Output the [X, Y] coordinate of the center of the cell containing the given text.  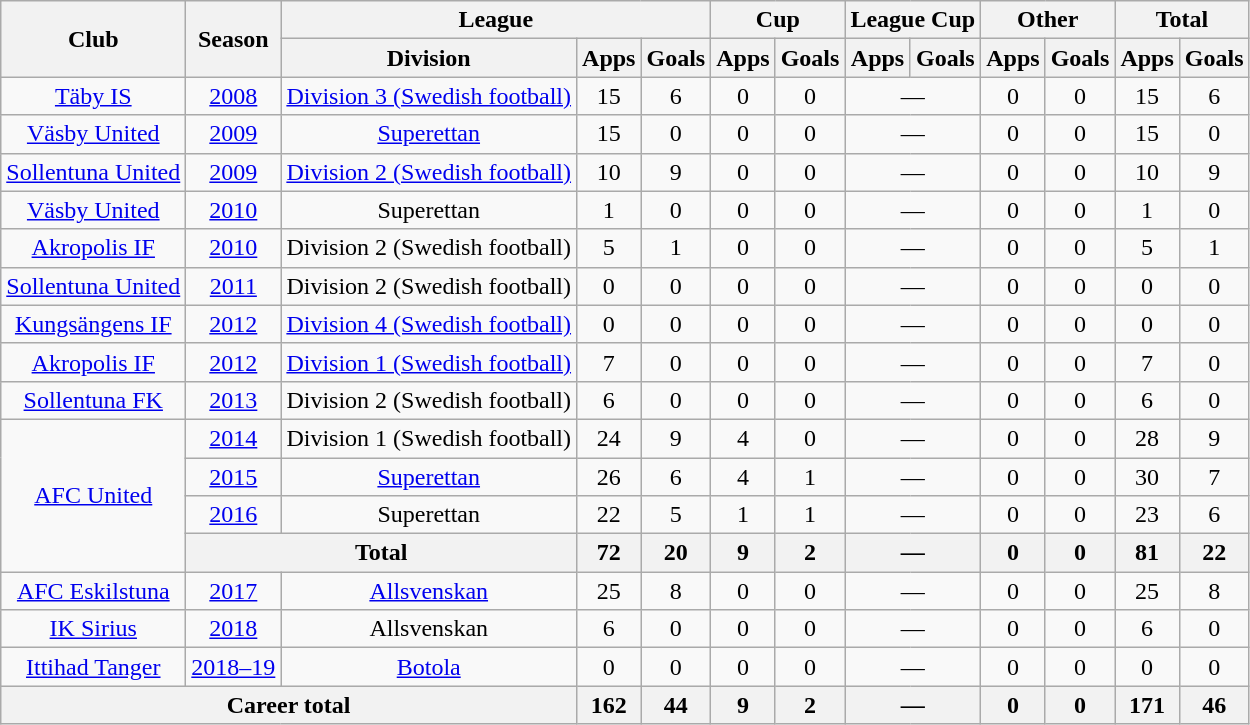
Kungsängens IF [94, 324]
2008 [234, 96]
Division 3 (Swedish football) [429, 96]
24 [609, 438]
23 [1147, 515]
2015 [234, 477]
2018–19 [234, 667]
171 [1147, 705]
2013 [234, 400]
Täby IS [94, 96]
2018 [234, 629]
162 [609, 705]
League Cup [913, 20]
2014 [234, 438]
League [496, 20]
72 [609, 553]
30 [1147, 477]
Season [234, 39]
Other [1048, 20]
28 [1147, 438]
2011 [234, 286]
26 [609, 477]
2017 [234, 591]
2016 [234, 515]
AFC Eskilstuna [94, 591]
44 [676, 705]
AFC United [94, 495]
Division 4 (Swedish football) [429, 324]
46 [1214, 705]
Sollentuna FK [94, 400]
Division [429, 58]
Club [94, 39]
Ittihad Tanger [94, 667]
Cup [778, 20]
Botola [429, 667]
20 [676, 553]
IK Sirius [94, 629]
Career total [289, 705]
81 [1147, 553]
